Return the [x, y] coordinate for the center point of the cell that contains the specified text.  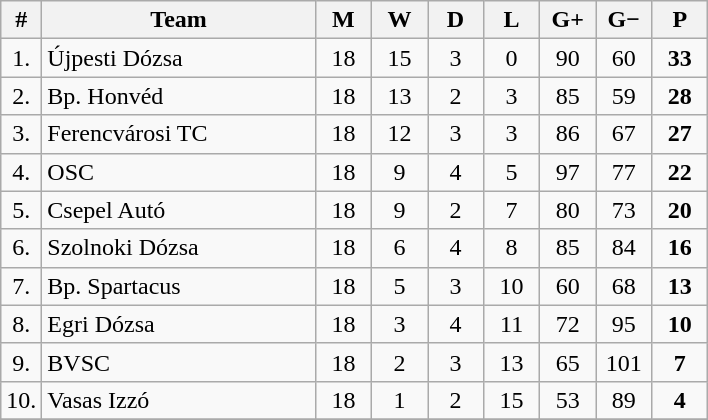
P [680, 20]
Bp. Spartacus [179, 286]
2. [22, 96]
BVSC [179, 362]
Ferencvárosi TC [179, 134]
97 [568, 172]
M [343, 20]
1 [399, 400]
22 [680, 172]
53 [568, 400]
Vasas Izzó [179, 400]
7. [22, 286]
90 [568, 58]
6. [22, 248]
G− [624, 20]
95 [624, 324]
Egri Dózsa [179, 324]
# [22, 20]
9. [22, 362]
OSC [179, 172]
67 [624, 134]
5. [22, 210]
W [399, 20]
4. [22, 172]
20 [680, 210]
1. [22, 58]
80 [568, 210]
11 [512, 324]
Újpesti Dózsa [179, 58]
D [456, 20]
Csepel Autó [179, 210]
72 [568, 324]
33 [680, 58]
84 [624, 248]
65 [568, 362]
10. [22, 400]
27 [680, 134]
77 [624, 172]
0 [512, 58]
86 [568, 134]
8 [512, 248]
8. [22, 324]
L [512, 20]
Szolnoki Dózsa [179, 248]
Bp. Honvéd [179, 96]
3. [22, 134]
73 [624, 210]
59 [624, 96]
16 [680, 248]
12 [399, 134]
68 [624, 286]
101 [624, 362]
28 [680, 96]
Team [179, 20]
G+ [568, 20]
6 [399, 248]
89 [624, 400]
